Determine the [x, y] coordinate at the center of the cell enclosing the given text.  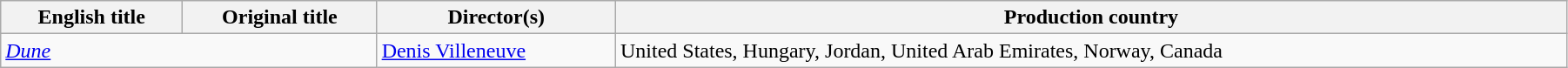
Production country [1091, 17]
Denis Villeneuve [496, 51]
Dune [189, 51]
Original title [280, 17]
United States, Hungary, Jordan, United Arab Emirates, Norway, Canada [1091, 51]
Director(s) [496, 17]
English title [92, 17]
